Scan for the cell matching the given text and deliver its [X, Y] coordinate at center. 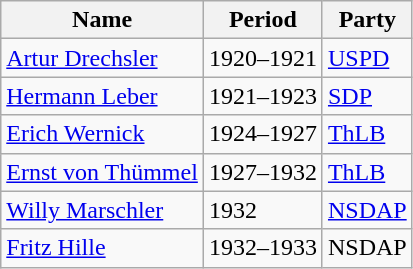
Fritz Hille [102, 248]
1924–1927 [262, 134]
1921–1923 [262, 96]
1932–1933 [262, 248]
Period [262, 20]
Willy Marschler [102, 210]
1932 [262, 210]
Ernst von Thümmel [102, 172]
1920–1921 [262, 58]
Artur Drechsler [102, 58]
Hermann Leber [102, 96]
SDP [367, 96]
Party [367, 20]
USPD [367, 58]
1927–1932 [262, 172]
Erich Wernick [102, 134]
Name [102, 20]
